Capture the cell that displays the provided text and extract its (X, Y) central coordinate. 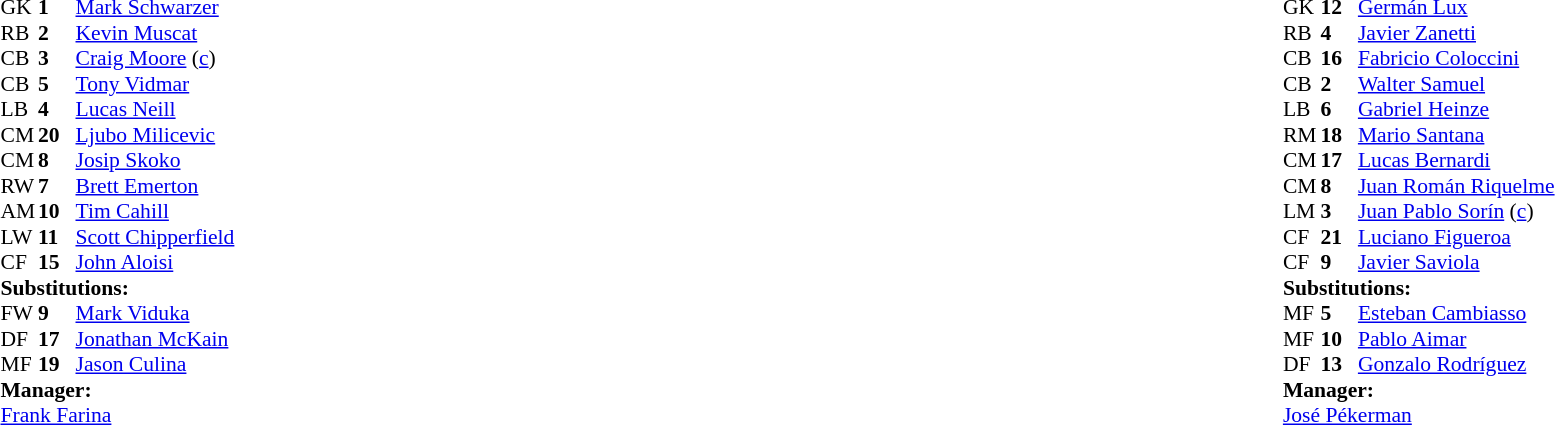
Brett Emerton (156, 186)
Luciano Figueroa (1456, 237)
AM (19, 211)
Lucas Bernardi (1456, 161)
Javier Zanetti (1456, 33)
Lucas Neill (156, 109)
6 (1339, 109)
Scott Chipperfield (156, 237)
Pablo Aimar (1456, 339)
Ljubo Milicevic (156, 135)
7 (57, 186)
FW (19, 313)
John Aloisi (156, 263)
Walter Samuel (1456, 84)
18 (1339, 135)
Javier Saviola (1456, 263)
LM (1302, 211)
LW (19, 237)
Juan Pablo Sorín (c) (1456, 211)
Mark Viduka (156, 313)
Juan Román Riquelme (1456, 186)
Mario Santana (1456, 135)
Gabriel Heinze (1456, 109)
20 (57, 135)
Jonathan McKain (156, 339)
Fabricio Coloccini (1456, 59)
Tony Vidmar (156, 84)
Josip Skoko (156, 161)
Jason Culina (156, 365)
RW (19, 186)
Tim Cahill (156, 211)
Kevin Muscat (156, 33)
RM (1302, 135)
15 (57, 263)
Craig Moore (c) (156, 59)
Gonzalo Rodríguez (1456, 365)
Esteban Cambiasso (1456, 313)
11 (57, 237)
19 (57, 365)
13 (1339, 365)
21 (1339, 237)
16 (1339, 59)
